Detect which cell encompasses the target text, then output its [x, y] center coordinate. 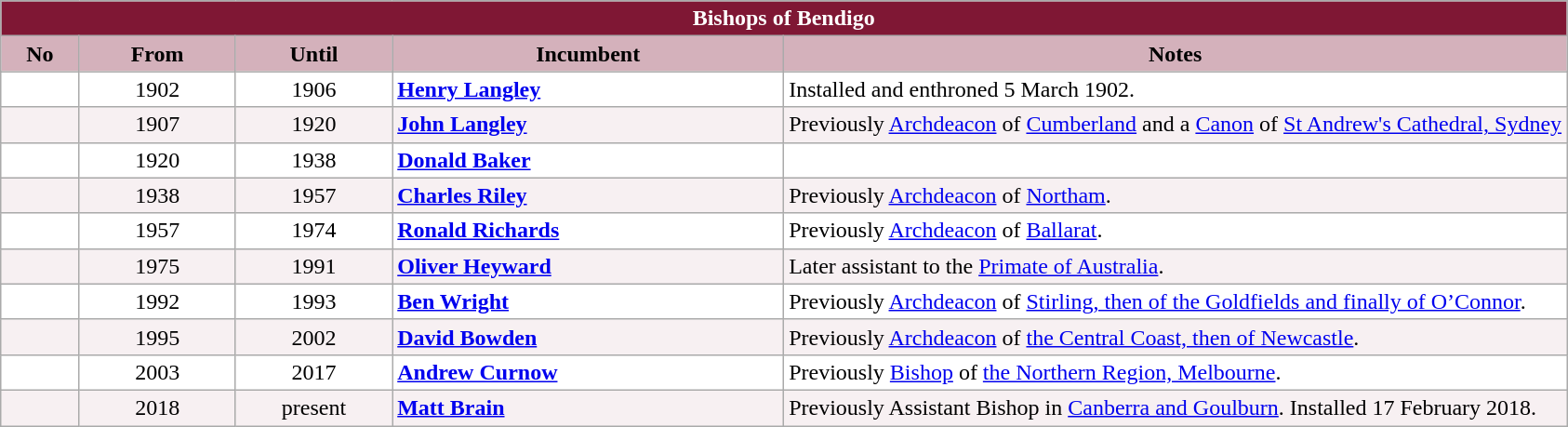
From [157, 54]
Later assistant to the Primate of Australia. [1176, 266]
Previously Assistant Bishop in Canberra and Goulburn. Installed 17 February 2018. [1176, 407]
John Langley [588, 125]
2017 [313, 372]
2018 [157, 407]
Previously Archdeacon of the Central Coast, then of Newcastle. [1176, 337]
Matt Brain [588, 407]
present [313, 407]
1993 [313, 301]
1975 [157, 266]
Andrew Curnow [588, 372]
Previously Archdeacon of Cumberland and a Canon of St Andrew's Cathedral, Sydney [1176, 125]
Previously Archdeacon of Stirling, then of the Goldfields and finally of O’Connor. [1176, 301]
1995 [157, 337]
David Bowden [588, 337]
Donald Baker [588, 160]
1902 [157, 89]
Ben Wright [588, 301]
1907 [157, 125]
1992 [157, 301]
1974 [313, 231]
Previously Bishop of the Northern Region, Melbourne. [1176, 372]
Previously Archdeacon of Ballarat. [1176, 231]
1991 [313, 266]
Charles Riley [588, 195]
Bishops of Bendigo [784, 19]
No [40, 54]
Notes [1176, 54]
1906 [313, 89]
Previously Archdeacon of Northam. [1176, 195]
Henry Langley [588, 89]
2003 [157, 372]
Until [313, 54]
2002 [313, 337]
Oliver Heyward [588, 266]
Installed and enthroned 5 March 1902. [1176, 89]
Incumbent [588, 54]
Ronald Richards [588, 231]
